Extract the [x, y] coordinate from the center of the cell holding the provided text.  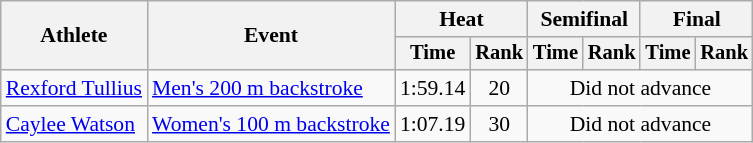
Athlete [74, 36]
20 [499, 88]
Semifinal [584, 19]
Men's 200 m backstroke [271, 88]
1:07.19 [432, 124]
Caylee Watson [74, 124]
Event [271, 36]
Women's 100 m backstroke [271, 124]
1:59.14 [432, 88]
30 [499, 124]
Rexford Tullius [74, 88]
Final [696, 19]
Heat [462, 19]
